Search for the cell housing the specified text and yield its (X, Y) center coordinate. 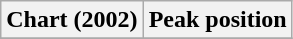
Chart (2002) (72, 20)
Peak position (218, 20)
